Scan for the cell matching the given text and deliver its (X, Y) coordinate at center. 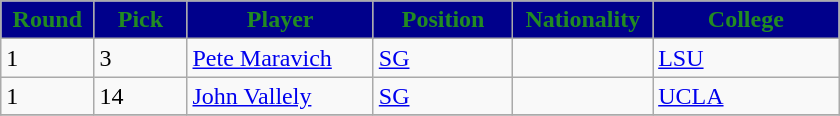
Nationality (583, 20)
14 (140, 96)
Pete Maravich (280, 58)
UCLA (746, 96)
John Vallely (280, 96)
Pick (140, 20)
Round (48, 20)
3 (140, 58)
College (746, 20)
Position (443, 20)
LSU (746, 58)
Player (280, 20)
